Capture the cell that displays the provided text and extract its (X, Y) central coordinate. 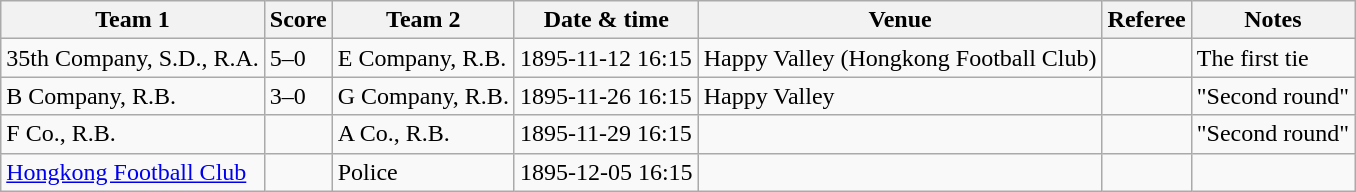
1895-11-26 16:15 (606, 96)
Team 2 (423, 20)
1895-11-12 16:15 (606, 58)
5–0 (298, 58)
Venue (900, 20)
E Company, R.B. (423, 58)
Happy Valley (Hongkong Football Club) (900, 58)
Happy Valley (900, 96)
3–0 (298, 96)
Score (298, 20)
Team 1 (133, 20)
Police (423, 172)
1895-11-29 16:15 (606, 134)
Date & time (606, 20)
Referee (1146, 20)
1895-12-05 16:15 (606, 172)
35th Company, S.D., R.A. (133, 58)
F Co., R.B. (133, 134)
G Company, R.B. (423, 96)
The first tie (1272, 58)
A Co., R.B. (423, 134)
Notes (1272, 20)
Hongkong Football Club (133, 172)
B Company, R.B. (133, 96)
